Capture the cell that displays the provided text and extract its [X, Y] central coordinate. 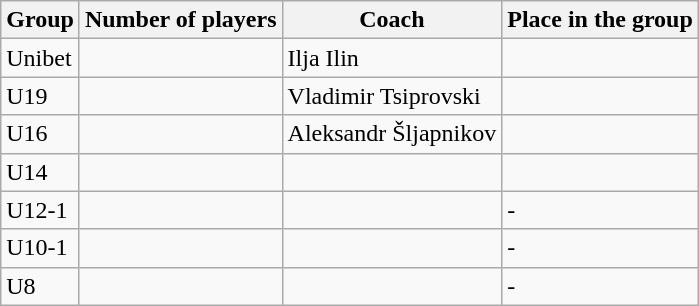
Place in the group [600, 20]
Group [40, 20]
Ilja Ilin [392, 58]
U19 [40, 96]
Unibet [40, 58]
U10-1 [40, 248]
U16 [40, 134]
Vladimir Tsiprovski [392, 96]
U14 [40, 172]
U8 [40, 286]
U12-1 [40, 210]
Coach [392, 20]
Aleksandr Šljapnikov [392, 134]
Number of players [180, 20]
